Provide the (x, y) coordinate of the cell's center where the given text is located.  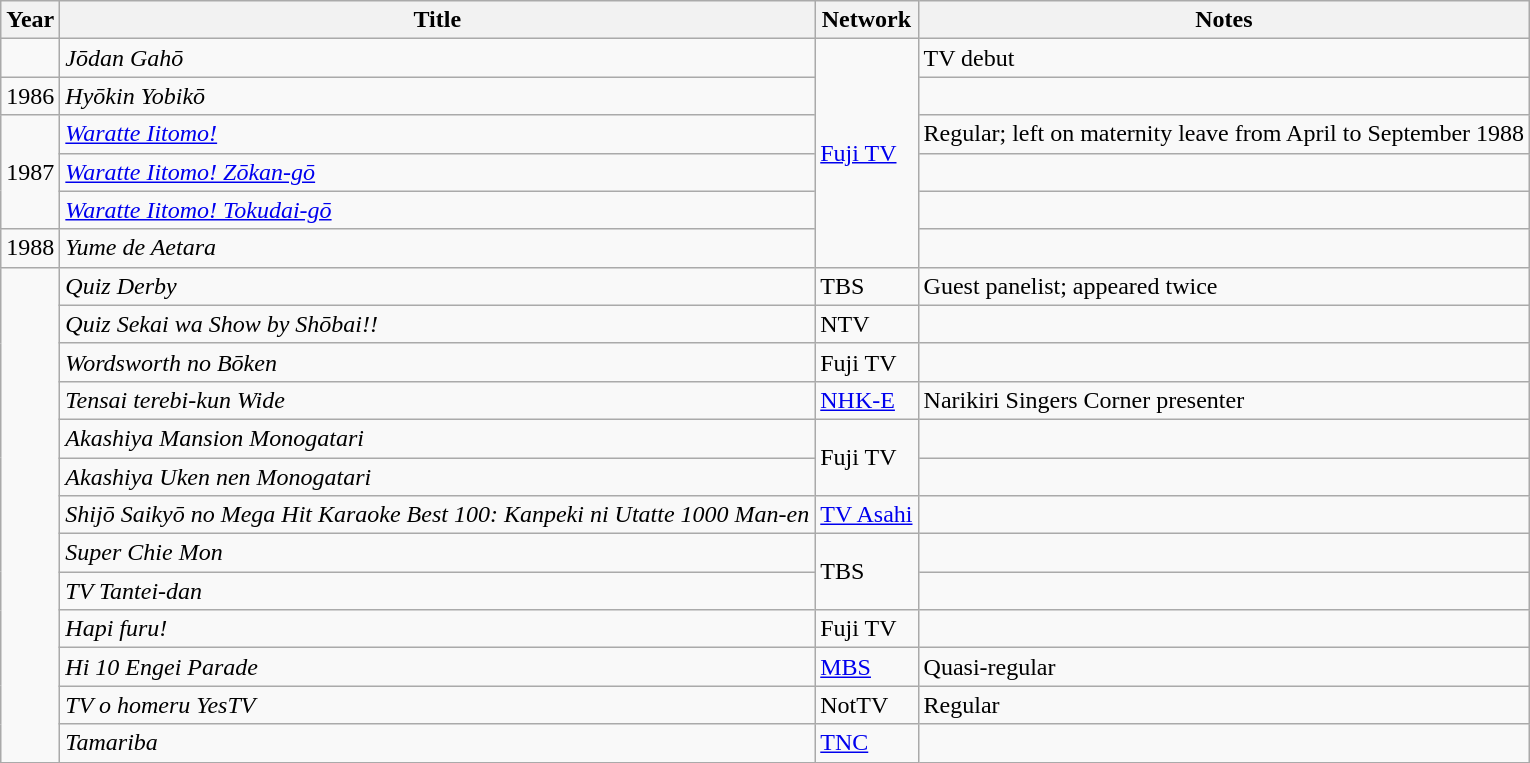
Waratte Iitomo! Zōkan-gō (438, 172)
NotTV (866, 705)
Wordsworth no Bōken (438, 362)
Waratte Iitomo! (438, 134)
1988 (30, 248)
Year (30, 20)
Hyōkin Yobikō (438, 96)
1987 (30, 172)
TV Tantei-dan (438, 591)
Narikiri Singers Corner presenter (1224, 400)
Tensai terebi-kun Wide (438, 400)
Hapi furu! (438, 629)
TV o homeru YesTV (438, 705)
TV debut (1224, 58)
Akashiya Mansion Monogatari (438, 438)
Quiz Derby (438, 286)
Regular; left on maternity leave from April to September 1988 (1224, 134)
Guest panelist; appeared twice (1224, 286)
Network (866, 20)
Tamariba (438, 743)
Jōdan Gahō (438, 58)
Super Chie Mon (438, 553)
Waratte Iitomo! Tokudai-gō (438, 210)
NHK-E (866, 400)
TV Asahi (866, 515)
Quiz Sekai wa Show by Shōbai!! (438, 324)
TNC (866, 743)
MBS (866, 667)
Hi 10 Engei Parade (438, 667)
Shijō Saikyō no Mega Hit Karaoke Best 100: Kanpeki ni Utatte 1000 Man-en (438, 515)
NTV (866, 324)
1986 (30, 96)
Notes (1224, 20)
Akashiya Uken nen Monogatari (438, 477)
Title (438, 20)
Quasi-regular (1224, 667)
Yume de Aetara (438, 248)
Regular (1224, 705)
